Provide the (X, Y) coordinate of the cell's center where the given text is located.  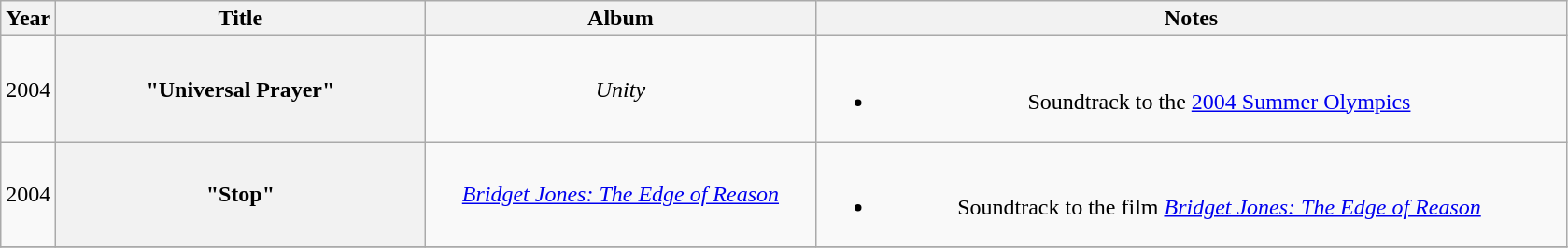
"Stop" (241, 194)
Soundtrack to the 2004 Summer Olympics (1192, 90)
Bridget Jones: The Edge of Reason (620, 194)
Unity (620, 90)
Year (28, 19)
Album (620, 19)
Title (241, 19)
"Universal Prayer" (241, 90)
Notes (1192, 19)
Soundtrack to the film Bridget Jones: The Edge of Reason (1192, 194)
